Return the [x, y] coordinate for the center point of the cell that contains the specified text.  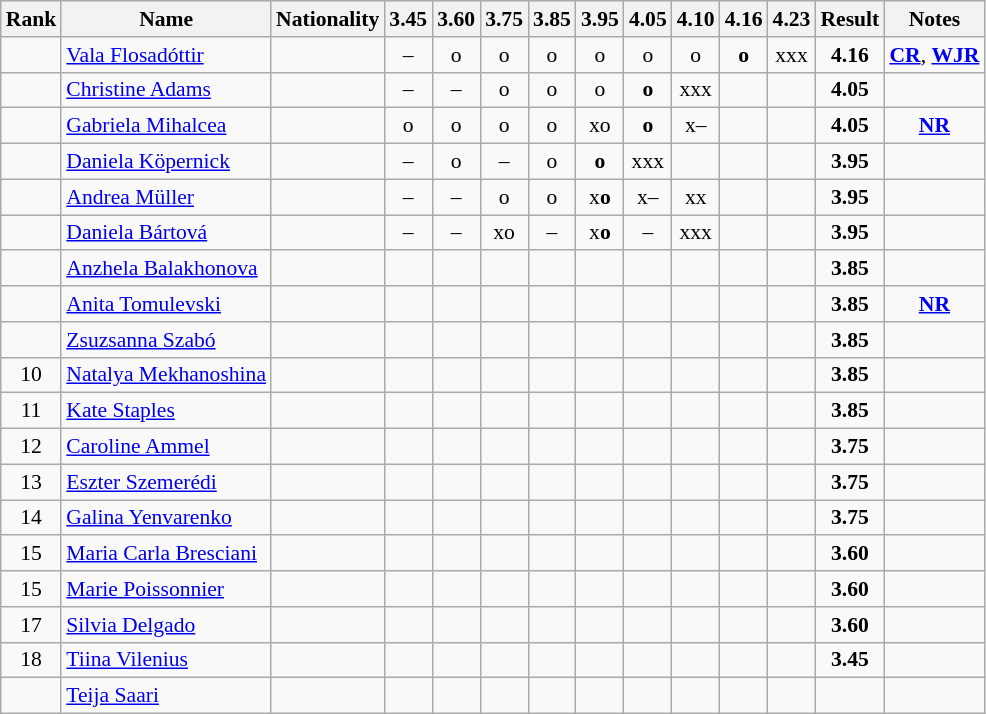
14 [32, 518]
Daniela Köpernick [166, 162]
4.10 [696, 19]
Daniela Bártová [166, 233]
Silvia Delgado [166, 625]
Notes [934, 19]
Galina Yenvarenko [166, 518]
Name [166, 19]
Teija Saari [166, 696]
11 [32, 411]
Vala Flosadóttir [166, 55]
Andrea Müller [166, 197]
Natalya Mekhanoshina [166, 375]
Kate Staples [166, 411]
10 [32, 375]
Rank [32, 19]
Anita Tomulevski [166, 304]
18 [32, 660]
CR, WJR [934, 55]
Eszter Szemerédi [166, 482]
Maria Carla Bresciani [166, 554]
Zsuzsanna Szabó [166, 340]
Result [850, 19]
13 [32, 482]
xx [696, 197]
17 [32, 625]
Gabriela Mihalcea [166, 126]
Nationality [328, 19]
Marie Poissonnier [166, 589]
12 [32, 447]
Christine Adams [166, 90]
Caroline Ammel [166, 447]
4.23 [792, 19]
Anzhela Balakhonova [166, 269]
Tiina Vilenius [166, 660]
